Return (X, Y) of the center of cell containing provided text 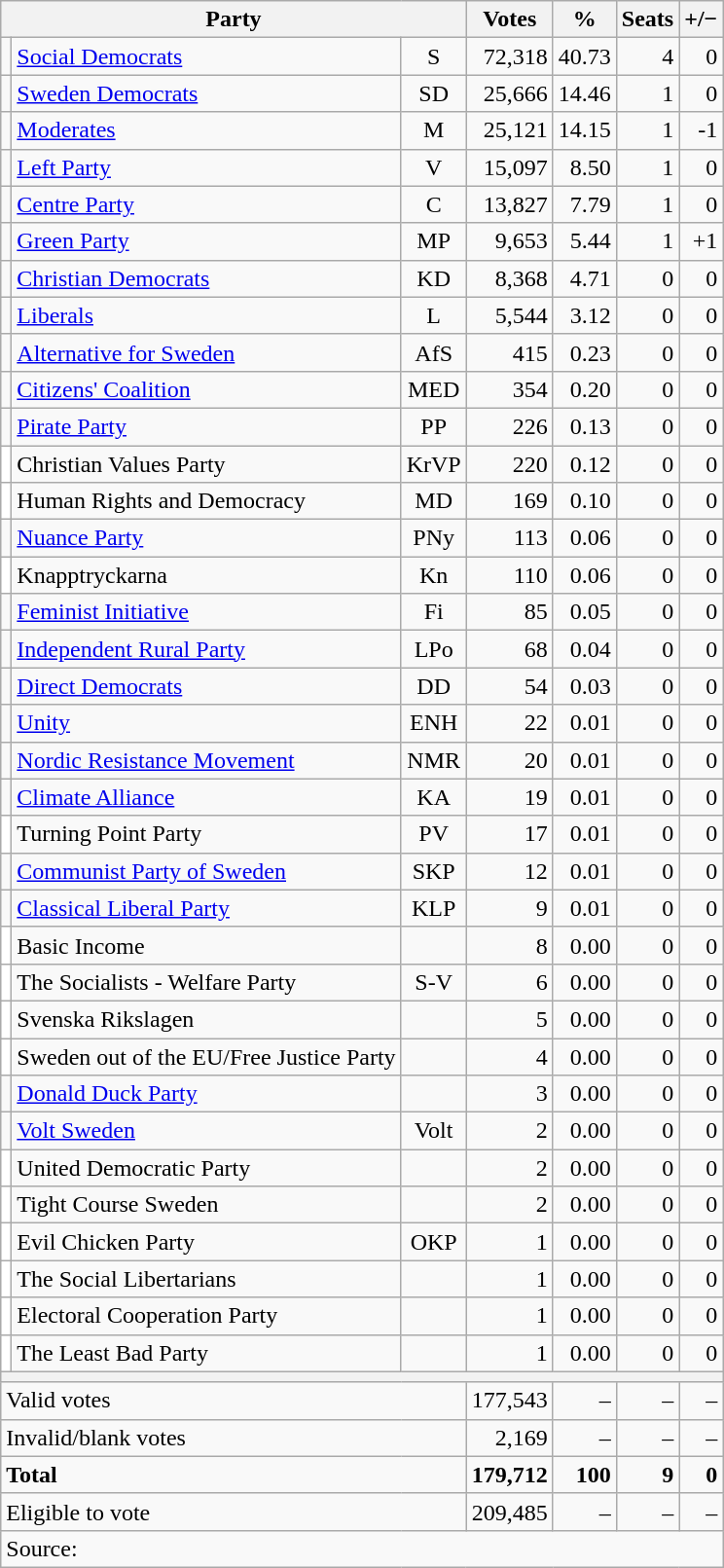
Invalid/blank votes (234, 1438)
5.44 (584, 241)
Pirate Party (206, 426)
19 (510, 797)
Fi (434, 612)
68 (510, 649)
Classical Liberal Party (206, 908)
0.13 (584, 426)
The Social Libertarians (206, 1279)
SD (434, 93)
Valid votes (234, 1401)
Basic Income (206, 945)
4.71 (584, 278)
Kn (434, 575)
179,712 (510, 1475)
Christian Values Party (206, 464)
Sweden out of the EU/Free Justice Party (206, 1056)
5 (510, 1019)
40.73 (584, 56)
Party (234, 19)
25,121 (510, 130)
9,653 (510, 241)
Nordic Resistance Movement (206, 760)
0.04 (584, 649)
8,368 (510, 278)
8 (510, 945)
Total (234, 1475)
Svenska Rikslagen (206, 1019)
Left Party (206, 167)
Citizens' Coalition (206, 389)
Moderates (206, 130)
Christian Democrats (206, 278)
226 (510, 426)
0.20 (584, 389)
DD (434, 686)
Social Democrats (206, 56)
2,169 (510, 1438)
C (434, 204)
PP (434, 426)
KD (434, 278)
Tight Course Sweden (206, 1205)
The Least Bad Party (206, 1353)
KLP (434, 908)
Evil Chicken Party (206, 1242)
% (584, 19)
15,097 (510, 167)
PV (434, 834)
KrVP (434, 464)
ENH (434, 723)
United Democratic Party (206, 1168)
OKP (434, 1242)
The Socialists - Welfare Party (206, 982)
L (434, 315)
6 (510, 982)
Human Rights and Democracy (206, 501)
Turning Point Party (206, 834)
100 (584, 1475)
Independent Rural Party (206, 649)
+/− (701, 19)
220 (510, 464)
177,543 (510, 1401)
110 (510, 575)
M (434, 130)
Liberals (206, 315)
0.05 (584, 612)
85 (510, 612)
5,544 (510, 315)
V (434, 167)
415 (510, 352)
3.12 (584, 315)
Feminist Initiative (206, 612)
0.23 (584, 352)
MP (434, 241)
8.50 (584, 167)
Unity (206, 723)
Source: (362, 1549)
+1 (701, 241)
Votes (510, 19)
25,666 (510, 93)
Direct Democrats (206, 686)
Green Party (206, 241)
S-V (434, 982)
113 (510, 538)
Centre Party (206, 204)
Donald Duck Party (206, 1094)
LPo (434, 649)
0.03 (584, 686)
SKP (434, 871)
Electoral Cooperation Party (206, 1316)
17 (510, 834)
Communist Party of Sweden (206, 871)
20 (510, 760)
Nuance Party (206, 538)
Seats (647, 19)
12 (510, 871)
MD (434, 501)
54 (510, 686)
3 (510, 1094)
Volt Sweden (206, 1131)
14.15 (584, 130)
Volt (434, 1131)
Alternative for Sweden (206, 352)
0.10 (584, 501)
MED (434, 389)
Sweden Democrats (206, 93)
PNy (434, 538)
Climate Alliance (206, 797)
72,318 (510, 56)
22 (510, 723)
209,485 (510, 1512)
Eligible to vote (234, 1512)
Knapptryckarna (206, 575)
14.46 (584, 93)
NMR (434, 760)
AfS (434, 352)
0.12 (584, 464)
354 (510, 389)
KA (434, 797)
S (434, 56)
169 (510, 501)
7.79 (584, 204)
13,827 (510, 204)
-1 (701, 130)
